From the cell containing the given text, extract its center point as (x, y) coordinate. 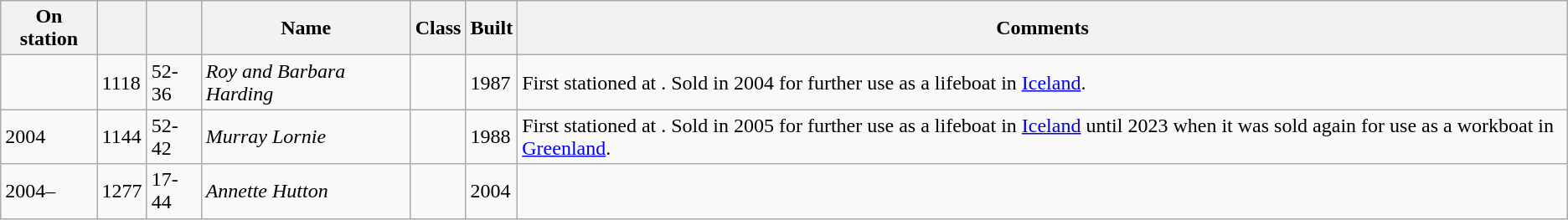
Murray Lornie (306, 137)
1277 (122, 191)
First stationed at . Sold in 2005 for further use as a lifeboat in Iceland until 2023 when it was sold again for use as a workboat in Greenland. (1043, 137)
Class (438, 28)
First stationed at . Sold in 2004 for further use as a lifeboat in Iceland. (1043, 82)
1988 (492, 137)
17-44 (174, 191)
On station (49, 28)
Comments (1043, 28)
1144 (122, 137)
Built (492, 28)
Name (306, 28)
2004– (49, 191)
1118 (122, 82)
52-36 (174, 82)
52-42 (174, 137)
Annette Hutton (306, 191)
1987 (492, 82)
Roy and Barbara Harding (306, 82)
